Find where the given text appears and provide that cell's center as [x, y] coordinate. 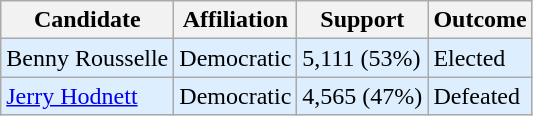
Defeated [480, 96]
Elected [480, 58]
Support [362, 20]
Benny Rousselle [88, 58]
Affiliation [236, 20]
5,111 (53%) [362, 58]
Jerry Hodnett [88, 96]
4,565 (47%) [362, 96]
Candidate [88, 20]
Outcome [480, 20]
